Detect which cell encompasses the target text, then output its [X, Y] center coordinate. 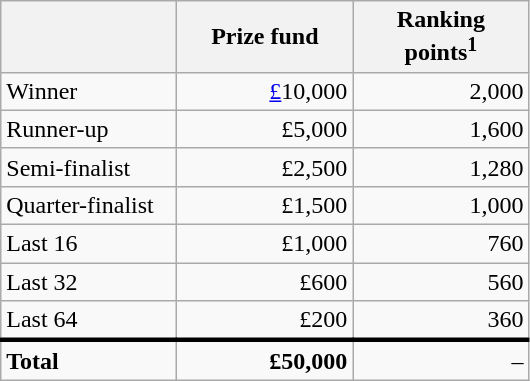
£10,000 [265, 91]
Semi-finalist [89, 167]
360 [441, 321]
Last 16 [89, 244]
– [441, 360]
£200 [265, 321]
£2,500 [265, 167]
Runner-up [89, 129]
760 [441, 244]
Prize fund [265, 37]
Last 32 [89, 282]
2,000 [441, 91]
1,000 [441, 205]
Ranking points1 [441, 37]
Last 64 [89, 321]
£1,000 [265, 244]
Winner [89, 91]
Quarter-finalist [89, 205]
£50,000 [265, 360]
1,280 [441, 167]
Total [89, 360]
£600 [265, 282]
560 [441, 282]
£1,500 [265, 205]
1,600 [441, 129]
£5,000 [265, 129]
